Output the (x, y) coordinate of the center of the cell containing the given text.  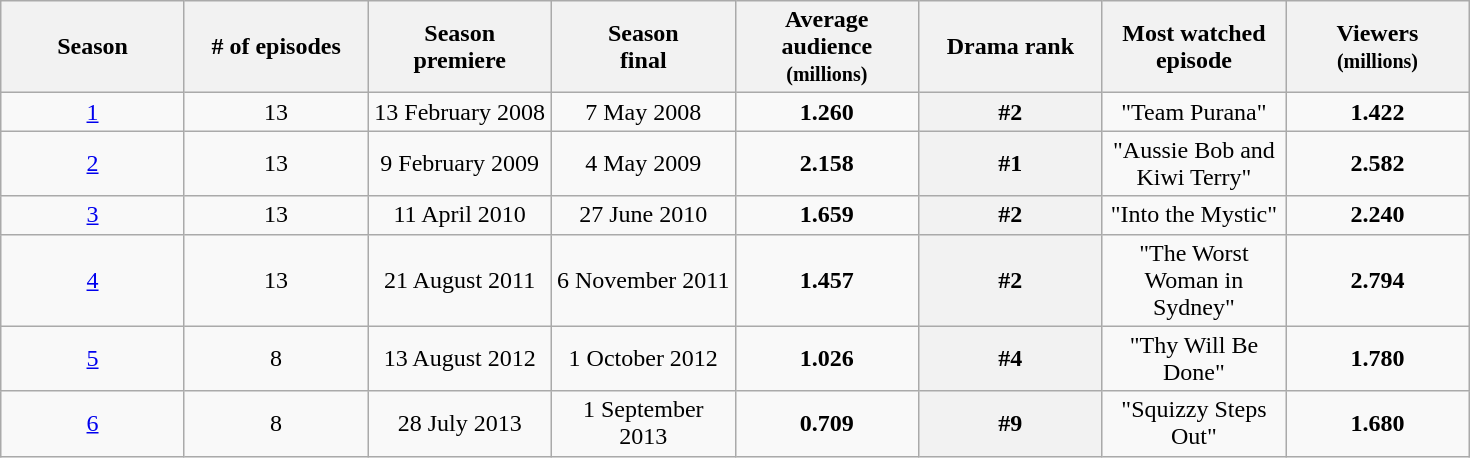
1.457 (827, 280)
#9 (1011, 424)
4 May 2009 (643, 164)
#1 (1011, 164)
7 May 2008 (643, 112)
Averageaudience(millions) (827, 47)
13 February 2008 (460, 112)
9 February 2009 (460, 164)
27 June 2010 (643, 215)
0.709 (827, 424)
# of episodes (276, 47)
1.780 (1378, 358)
5 (93, 358)
1.659 (827, 215)
Season final (643, 47)
Viewers(millions) (1378, 47)
1.260 (827, 112)
2.240 (1378, 215)
3 (93, 215)
Season (93, 47)
Most watched episode (1194, 47)
6 (93, 424)
1 (93, 112)
#4 (1011, 358)
1.026 (827, 358)
1.422 (1378, 112)
28 July 2013 (460, 424)
2.582 (1378, 164)
"Aussie Bob and Kiwi Terry" (1194, 164)
Drama rank (1011, 47)
"The Worst Woman in Sydney" (1194, 280)
"Team Purana" (1194, 112)
1 October 2012 (643, 358)
2.158 (827, 164)
1 September 2013 (643, 424)
13 August 2012 (460, 358)
2.794 (1378, 280)
"Thy Will Be Done" (1194, 358)
6 November 2011 (643, 280)
"Into the Mystic" (1194, 215)
2 (93, 164)
1.680 (1378, 424)
Season premiere (460, 47)
11 April 2010 (460, 215)
"Squizzy Steps Out" (1194, 424)
4 (93, 280)
21 August 2011 (460, 280)
